For the text-containing cell, return its midpoint in [x, y] coordinate format. 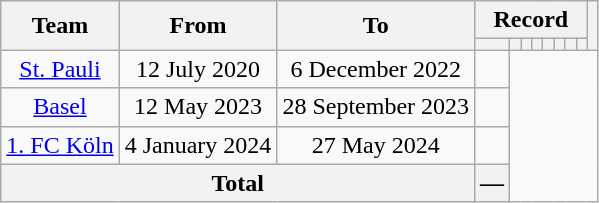
Record [531, 20]
4 January 2024 [198, 145]
Basel [60, 107]
To [376, 26]
Team [60, 26]
27 May 2024 [376, 145]
— [492, 183]
Total [238, 183]
12 July 2020 [198, 69]
1. FC Köln [60, 145]
28 September 2023 [376, 107]
St. Pauli [60, 69]
12 May 2023 [198, 107]
6 December 2022 [376, 69]
From [198, 26]
